Extract the [x, y] coordinate from the center of the cell holding the provided text.  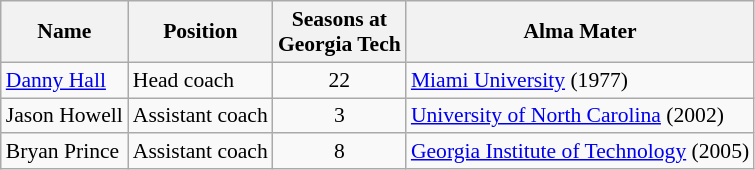
8 [340, 152]
Jason Howell [64, 116]
Alma Mater [580, 32]
University of North Carolina (2002) [580, 116]
Head coach [200, 80]
Miami University (1977) [580, 80]
Danny Hall [64, 80]
Name [64, 32]
Bryan Prince [64, 152]
Seasons atGeorgia Tech [340, 32]
Position [200, 32]
Georgia Institute of Technology (2005) [580, 152]
22 [340, 80]
3 [340, 116]
